Return (x, y) of the center of cell containing provided text 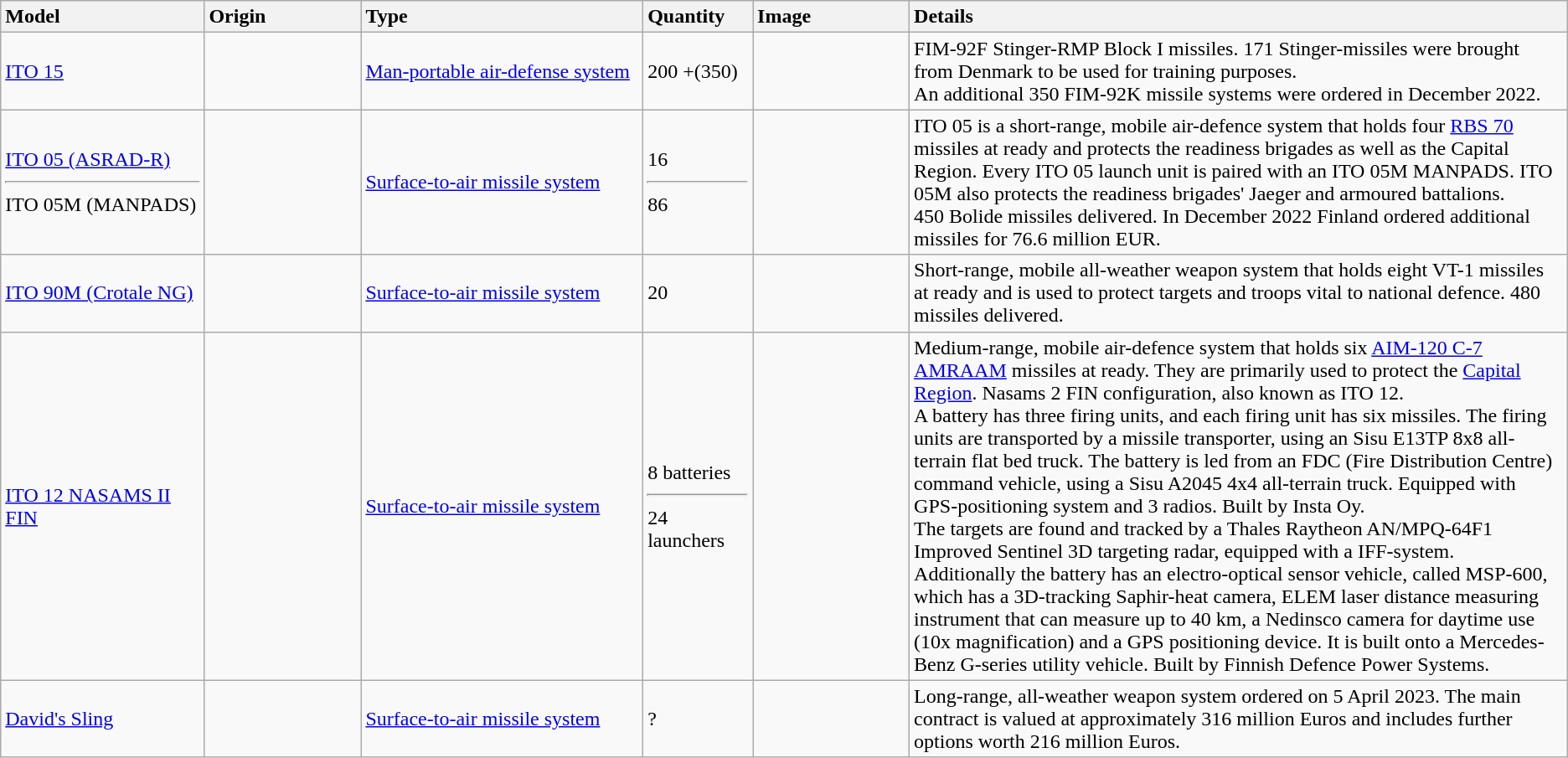
Model (102, 17)
Quantity (699, 17)
8 batteries 24 launchers (699, 506)
ITO 12 NASAMS II FIN (102, 506)
1686 (699, 183)
Type (503, 17)
20 (699, 293)
200 +(350) (699, 71)
Man-portable air-defense system (503, 71)
David's Sling (102, 719)
Origin (283, 17)
? (699, 719)
Image (831, 17)
ITO 90M (Crotale NG) (102, 293)
ITO 05 (ASRAD-R)ITO 05M (MANPADS) (102, 183)
ITO 15 (102, 71)
Details (1239, 17)
